Determine the [X, Y] coordinate at the center of the cell enclosing the given text.  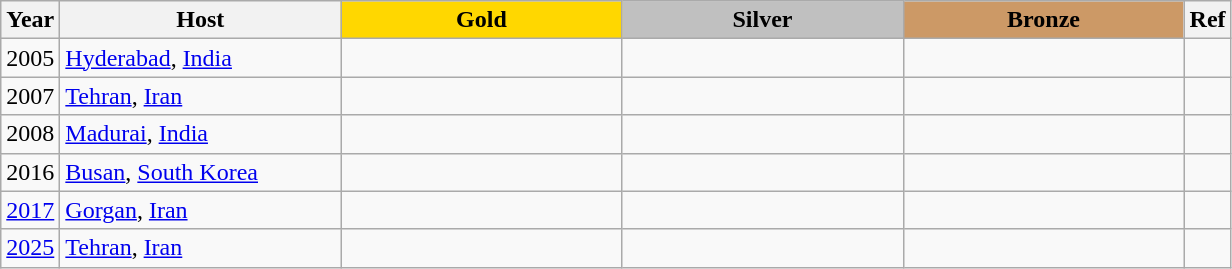
2017 [30, 210]
Gold [482, 20]
Host [200, 20]
2007 [30, 96]
2016 [30, 172]
Ref [1208, 20]
Hyderabad, India [200, 58]
Bronze [1044, 20]
Year [30, 20]
Gorgan, Iran [200, 210]
2005 [30, 58]
Silver [762, 20]
2025 [30, 248]
2008 [30, 134]
Busan, South Korea [200, 172]
Madurai, India [200, 134]
